From the cell containing the given text, extract its center point as [x, y] coordinate. 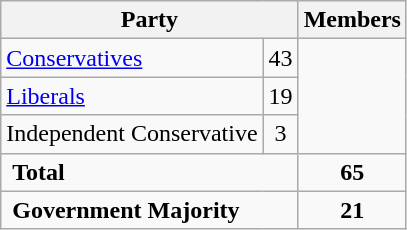
65 [352, 172]
43 [280, 58]
Government Majority [150, 210]
3 [280, 134]
Conservatives [132, 58]
21 [352, 210]
Members [352, 20]
Independent Conservative [132, 134]
Party [150, 20]
Total [150, 172]
Liberals [132, 96]
19 [280, 96]
